Output the (X, Y) coordinate of the center of the cell containing the given text.  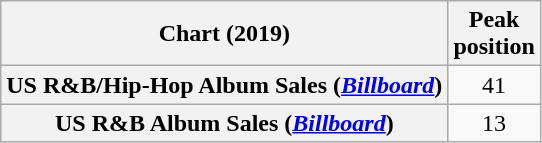
US R&B/Hip-Hop Album Sales (Billboard) (224, 85)
13 (494, 123)
41 (494, 85)
Chart (2019) (224, 34)
Peakposition (494, 34)
US R&B Album Sales (Billboard) (224, 123)
